Determine the [x, y] coordinate at the center of the cell enclosing the given text.  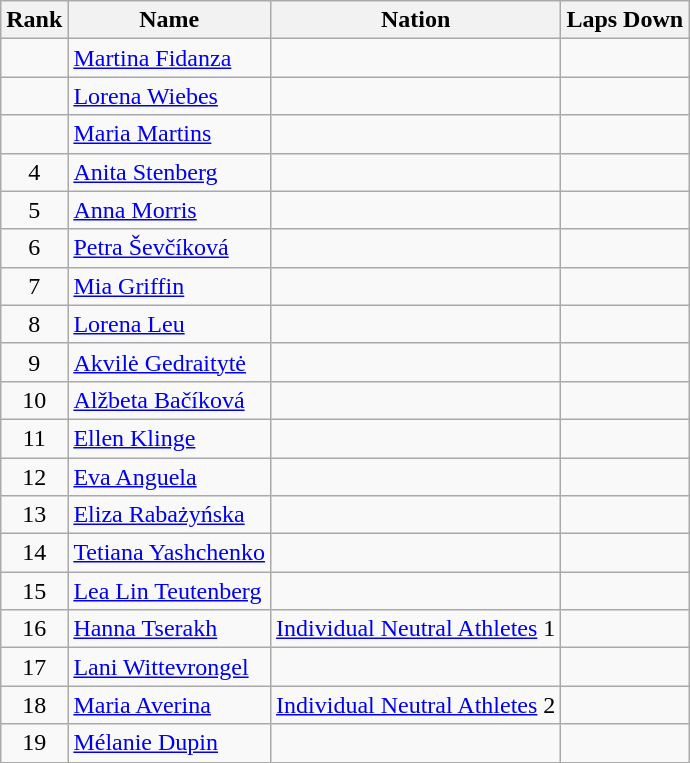
Alžbeta Bačíková [170, 400]
14 [34, 553]
Ellen Klinge [170, 438]
Petra Ševčíková [170, 248]
Eva Anguela [170, 477]
Individual Neutral Athletes 1 [416, 629]
Lorena Wiebes [170, 96]
15 [34, 591]
Nation [416, 20]
17 [34, 667]
Mia Griffin [170, 286]
18 [34, 705]
13 [34, 515]
19 [34, 743]
Mélanie Dupin [170, 743]
Maria Averina [170, 705]
Eliza Rabażyńska [170, 515]
10 [34, 400]
Anna Morris [170, 210]
11 [34, 438]
Individual Neutral Athletes 2 [416, 705]
Lorena Leu [170, 324]
5 [34, 210]
Maria Martins [170, 134]
Lea Lin Teutenberg [170, 591]
Martina Fidanza [170, 58]
Laps Down [625, 20]
4 [34, 172]
8 [34, 324]
Anita Stenberg [170, 172]
7 [34, 286]
12 [34, 477]
Rank [34, 20]
Hanna Tserakh [170, 629]
Name [170, 20]
Lani Wittevrongel [170, 667]
16 [34, 629]
Akvilė Gedraitytė [170, 362]
9 [34, 362]
6 [34, 248]
Tetiana Yashchenko [170, 553]
